Extract the [x, y] coordinate from the center of the cell holding the provided text.  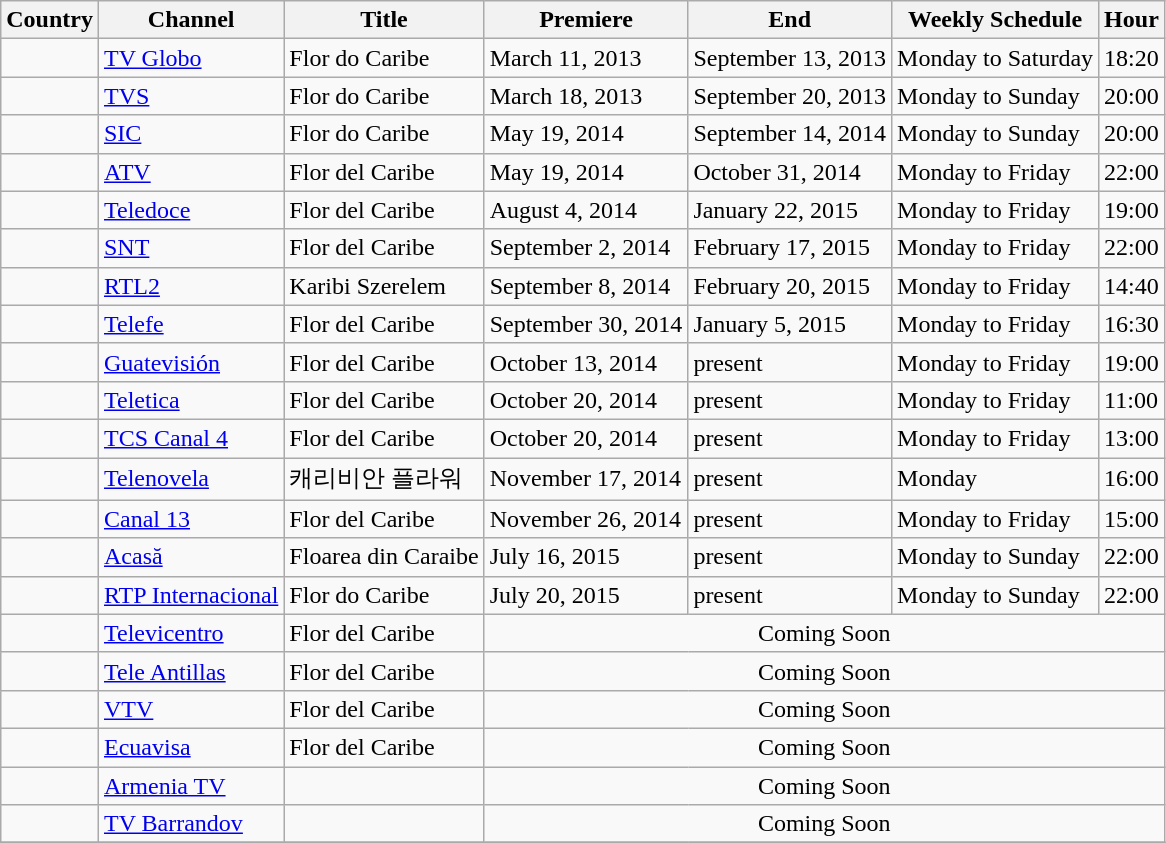
March 11, 2013 [586, 58]
Telefe [190, 324]
September 14, 2014 [790, 134]
July 20, 2015 [586, 595]
TCS Canal 4 [190, 438]
TVS [190, 96]
SIC [190, 134]
16:30 [1132, 324]
July 16, 2015 [586, 557]
September 30, 2014 [586, 324]
Channel [190, 20]
November 26, 2014 [586, 519]
TV Globo [190, 58]
August 4, 2014 [586, 210]
Tele Antillas [190, 671]
Karibi Szerelem [384, 286]
September 20, 2013 [790, 96]
Floarea din Caraibe [384, 557]
October 13, 2014 [586, 362]
13:00 [1132, 438]
Televicentro [190, 633]
February 17, 2015 [790, 248]
RTP Internacional [190, 595]
18:20 [1132, 58]
Ecuavisa [190, 747]
January 5, 2015 [790, 324]
March 18, 2013 [586, 96]
Premiere [586, 20]
Armenia TV [190, 785]
Telenovela [190, 480]
October 31, 2014 [790, 172]
Canal 13 [190, 519]
캐리비안 플라워 [384, 480]
ATV [190, 172]
September 2, 2014 [586, 248]
SNT [190, 248]
Teletica [190, 400]
February 20, 2015 [790, 286]
Hour [1132, 20]
End [790, 20]
Guatevisión [190, 362]
November 17, 2014 [586, 480]
Title [384, 20]
Country [50, 20]
January 22, 2015 [790, 210]
September 8, 2014 [586, 286]
Acasă [190, 557]
11:00 [1132, 400]
September 13, 2013 [790, 58]
VTV [190, 709]
TV Barrandov [190, 824]
15:00 [1132, 519]
Teledoce [190, 210]
14:40 [1132, 286]
Monday to Saturday [996, 58]
Weekly Schedule [996, 20]
RTL2 [190, 286]
Monday [996, 480]
16:00 [1132, 480]
